Capture the cell that displays the provided text and extract its [X, Y] central coordinate. 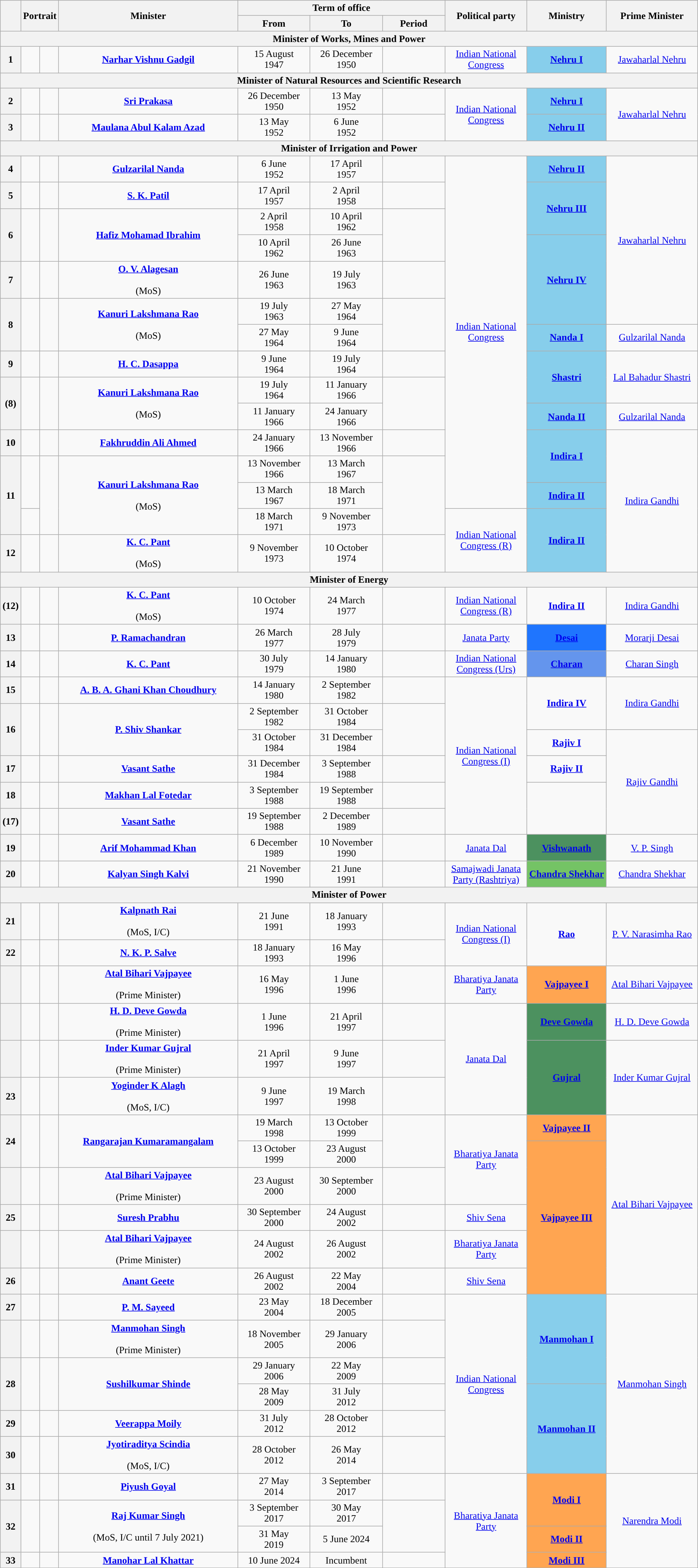
16 [11, 730]
20 [11, 874]
4 [11, 169]
26 March1977 [274, 637]
O. V. Alagesan(MoS) [148, 279]
Incumbent [347, 1560]
Minister of Power [349, 895]
Vajpayee II [567, 1127]
1 [11, 60]
Minister [148, 16]
Minister of Irrigation and Power [349, 148]
H. D. Deve Gowda(Prime Minister) [148, 1022]
32 [11, 1526]
17 [11, 769]
Hafiz Mohamad Ibrahim [148, 235]
S. K. Patil [148, 195]
Indira IV [567, 703]
31 May2019 [274, 1539]
(8) [11, 403]
22 [11, 953]
Sushilkumar Shinde [148, 1384]
9 [11, 364]
Manmohan I [567, 1339]
Veerappa Moily [148, 1423]
30 July1979 [274, 664]
Ministry [567, 16]
33 [11, 1560]
26 [11, 1281]
Minister of Energy [349, 579]
Charan Singh [652, 664]
15 [11, 690]
31 [11, 1487]
Modi III [567, 1560]
Rao [567, 934]
Term of office [342, 8]
22 May2009 [347, 1371]
P. Shiv Shankar [148, 730]
5 [11, 195]
21 [11, 921]
Maulana Abul Kalam Azad [148, 128]
3 [11, 128]
21 November1990 [274, 874]
Modi I [567, 1500]
23 May2004 [274, 1308]
Indira I [567, 456]
A. B. A. Ghani Khan Choudhury [148, 690]
Portrait [40, 16]
Lal Bahadur Shastri [652, 377]
6 [11, 235]
28 July1979 [347, 637]
Shastri [567, 377]
24 March1977 [347, 606]
25 [11, 1218]
Janata Party [486, 637]
Period [414, 23]
From [274, 23]
Inder Kumar Gujral(Prime Minister) [148, 1059]
Inder Kumar Gujral [652, 1077]
Nehru IV [567, 279]
12 [11, 553]
6 December1989 [274, 848]
Minister of Natural Resources and Scientific Research [349, 80]
Narhar Vishnu Gadgil [148, 60]
Political party [486, 16]
K. C. Pant [148, 664]
Nehru III [567, 208]
P. M. Sayeed [148, 1308]
10 November1990 [347, 848]
19 [11, 848]
Manohar Lal Khattar [148, 1560]
5 June 2024 [347, 1539]
7 [11, 279]
Manmohan Singh(Prime Minister) [148, 1339]
Fakhruddin Ali Ahmed [148, 443]
Arif Mohammad Khan [148, 848]
26 May2014 [347, 1455]
30 [11, 1455]
(17) [11, 821]
Morarji Desai [652, 637]
23 [11, 1096]
22 May2004 [347, 1281]
Manmohan II [567, 1429]
H. D. Deve Gowda [652, 1022]
Yoginder K Alagh(MoS, I/C) [148, 1096]
29 [11, 1423]
27 May2014 [274, 1487]
11 [11, 495]
Deve Gowda [567, 1022]
P. V. Narasimha Rao [652, 934]
Piyush Goyal [148, 1487]
27 [11, 1308]
Nanda I [567, 338]
13 [11, 637]
Kalyan Singh Kalvi [148, 874]
Samajwadi Janata Party (Rashtriya) [486, 874]
Rajiv II [567, 769]
Makhan Lal Fotedar [148, 796]
18 [11, 796]
15 August1947 [274, 60]
Rajiv I [567, 743]
To [347, 23]
V. P. Singh [652, 848]
10 June 2024 [274, 1560]
Prime Minister [652, 16]
18 December2005 [347, 1308]
Gujral [567, 1077]
Vishwanath [567, 848]
10 [11, 443]
Narendra Modi [652, 1521]
Rangarajan Kumaramangalam [148, 1141]
Indian National Congress (Urs) [486, 664]
8 [11, 325]
Suresh Prabhu [148, 1218]
P. Ramachandran [148, 637]
H. C. Dasappa [148, 364]
24 [11, 1141]
Anant Geete [148, 1281]
30 May2017 [347, 1513]
28 May2009 [274, 1397]
Raj Kumar Singh(MoS, I/C until 7 July 2021) [148, 1526]
Modi II [567, 1539]
14 [11, 664]
(12) [11, 606]
Charan [567, 664]
2 [11, 101]
Minister of Works, Mines and Power [349, 39]
Manmohan Singh [652, 1384]
28 [11, 1384]
18 November2005 [274, 1339]
Vajpayee III [567, 1217]
Sri Prakasa [148, 101]
Rajiv Gandhi [652, 782]
Jyotiraditya Scindia(MoS, I/C) [148, 1455]
Vajpayee I [567, 984]
2 December1989 [347, 821]
Kalpnath Rai(MoS, I/C) [148, 921]
Nanda II [567, 417]
N. K. P. Salve [148, 953]
Desai [567, 637]
